Pinpoint the cell where the given text exists, returning its (x, y) midpoint coordinate. 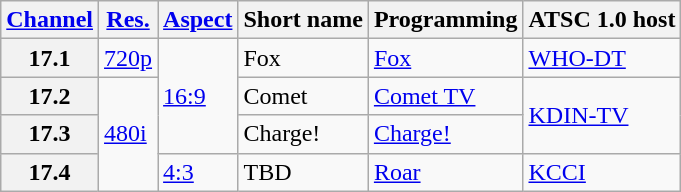
KCCI (602, 172)
Comet (303, 96)
WHO-DT (602, 58)
KDIN-TV (602, 115)
Short name (303, 20)
Channel (50, 20)
17.4 (50, 172)
Aspect (198, 20)
17.1 (50, 58)
Roar (446, 172)
TBD (303, 172)
Comet TV (446, 96)
17.2 (50, 96)
16:9 (198, 96)
ATSC 1.0 host (602, 20)
4:3 (198, 172)
Res. (128, 20)
480i (128, 134)
Programming (446, 20)
720p (128, 58)
17.3 (50, 134)
